Determine the (X, Y) coordinate at the center of the cell enclosing the given text.  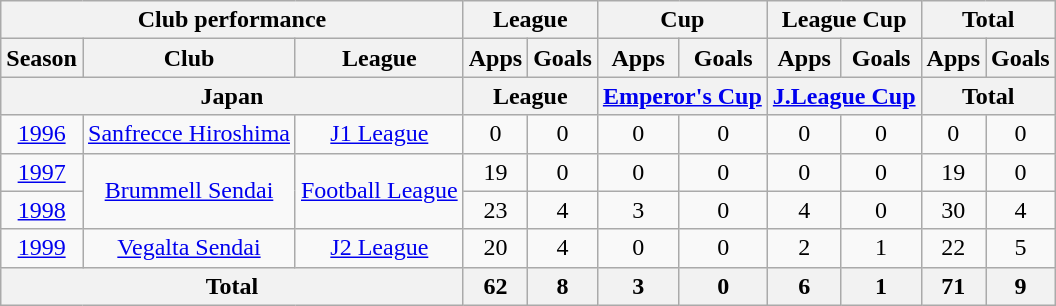
20 (495, 248)
1997 (42, 172)
Club performance (232, 20)
30 (953, 210)
Football League (379, 191)
62 (495, 286)
Brummell Sendai (188, 191)
1998 (42, 210)
Cup (682, 20)
Season (42, 58)
Emperor's Cup (682, 96)
23 (495, 210)
22 (953, 248)
J.League Cup (844, 96)
1996 (42, 134)
9 (1021, 286)
71 (953, 286)
2 (804, 248)
1999 (42, 248)
J2 League (379, 248)
5 (1021, 248)
Japan (232, 96)
Club (188, 58)
Vegalta Sendai (188, 248)
8 (563, 286)
League Cup (844, 20)
J1 League (379, 134)
Sanfrecce Hiroshima (188, 134)
6 (804, 286)
